Provide the [x, y] coordinate of the cell's center where the given text is located.  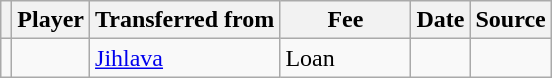
Transferred from [185, 20]
Date [440, 20]
Jihlava [185, 58]
Source [510, 20]
Fee [346, 20]
Loan [346, 58]
Player [51, 20]
